Search for the cell housing the specified text and yield its (X, Y) center coordinate. 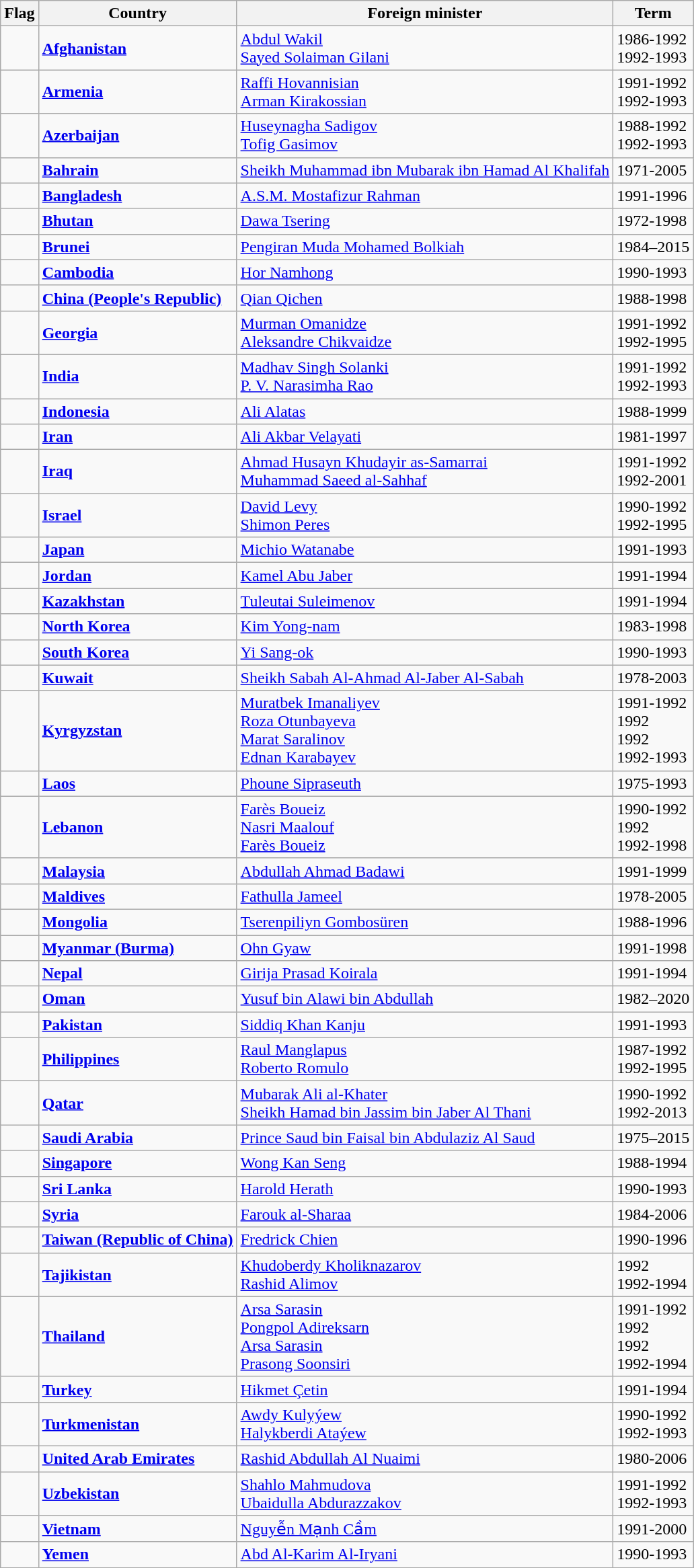
Singapore (137, 1163)
1990-199219921992-1998 (654, 827)
Armenia (137, 91)
1984–2015 (654, 247)
1975-1993 (654, 783)
China (People's Republic) (137, 298)
Rashid Abdullah Al Nuaimi (425, 1458)
Nguyễn Mạnh Cầm (425, 1529)
Israel (137, 515)
Fredrick Chien (425, 1240)
Ali Akbar Velayati (425, 437)
Term (654, 13)
Madhav Singh SolankiP. V. Narasimha Rao (425, 377)
19921992-1994 (654, 1275)
Fathulla Jameel (425, 896)
South Korea (137, 652)
Yemen (137, 1555)
Iran (137, 437)
Hikmet Çetin (425, 1389)
1988-1999 (654, 411)
Dawa Tsering (425, 221)
Sheikh Muhammad ibn Mubarak ibn Hamad Al Khalifah (425, 170)
Vietnam (137, 1529)
Cambodia (137, 272)
Turkmenistan (137, 1424)
David LevyShimon Peres (425, 515)
Kazakhstan (137, 601)
Nepal (137, 974)
Pakistan (137, 1025)
Malaysia (137, 871)
Brunei (137, 247)
Raffi HovannisianArman Kirakossian (425, 91)
1991-1992199219921992-1993 (654, 730)
Yi Sang-ok (425, 652)
United Arab Emirates (137, 1458)
1975–2015 (654, 1138)
Kuwait (137, 678)
Huseynagha SadigovTofig Gasimov (425, 136)
Kamel Abu Jaber (425, 576)
Uzbekistan (137, 1493)
Afghanistan (137, 48)
Foreign minister (425, 13)
1986-19921992-1993 (654, 48)
Bahrain (137, 170)
1987-19921992-1995 (654, 1060)
1978-2003 (654, 678)
Jordan (137, 576)
1988-1994 (654, 1163)
Qatar (137, 1103)
Syria (137, 1214)
Awdy KulyýewHalykberdi Ataýew (425, 1424)
1972-1998 (654, 221)
Harold Herath (425, 1189)
Abd Al-Karim Al-Iryani (425, 1555)
Kyrgyzstan (137, 730)
Girija Prasad Koirala (425, 974)
Taiwan (Republic of China) (137, 1240)
Tserenpiliyn Gombosüren (425, 922)
1991-2000 (654, 1529)
Murman OmanidzeAleksandre Chikvaidze (425, 332)
1991-19921992-2001 (654, 472)
Mongolia (137, 922)
Sheikh Sabah Al-Ahmad Al-Jaber Al-Sabah (425, 678)
Michio Watanabe (425, 550)
Phoune Sipraseuth (425, 783)
Philippines (137, 1060)
Sri Lanka (137, 1189)
Arsa SarasinPongpol AdireksarnArsa SarasinPrasong Soonsiri (425, 1337)
1990-19921992-2013 (654, 1103)
Mubarak Ali al-KhaterSheikh Hamad bin Jassim bin Jaber Al Thani (425, 1103)
1990-19921992-1993 (654, 1424)
India (137, 377)
Country (137, 13)
Bhutan (137, 221)
Tuleutai Suleimenov (425, 601)
Pengiran Muda Mohamed Bolkiah (425, 247)
1980-2006 (654, 1458)
Turkey (137, 1389)
1991-1999 (654, 871)
Abdul WakilSayed Solaiman Gilani (425, 48)
1991-19921992-1995 (654, 332)
1988-1998 (654, 298)
Flag (20, 13)
1982–2020 (654, 999)
Laos (137, 783)
Tajikistan (137, 1275)
1983-1998 (654, 627)
Oman (137, 999)
Indonesia (137, 411)
Iraq (137, 472)
North Korea (137, 627)
A.S.M. Mostafizur Rahman (425, 196)
Farouk al-Sharaa (425, 1214)
Ohn Gyaw (425, 947)
1990-1996 (654, 1240)
Thailand (137, 1337)
Prince Saud bin Faisal bin Abdulaziz Al Saud (425, 1138)
1990-19921992-1995 (654, 515)
Farès BoueizNasri MaaloufFarès Boueiz (425, 827)
1988-1996 (654, 922)
Maldives (137, 896)
1978-2005 (654, 896)
Lebanon (137, 827)
Azerbaijan (137, 136)
Yusuf bin Alawi bin Abdullah (425, 999)
Kim Yong-nam (425, 627)
Shahlo MahmudovaUbaidulla Abdurazzakov (425, 1493)
Abdullah Ahmad Badawi (425, 871)
1991-1992199219921992-1994 (654, 1337)
Muratbek ImanaliyevRoza OtunbayevaMarat SaralinovEdnan Karabayev (425, 730)
Myanmar (Burma) (137, 947)
Siddiq Khan Kanju (425, 1025)
1991-1996 (654, 196)
1991-1998 (654, 947)
Raul ManglapusRoberto Romulo (425, 1060)
Qian Qichen (425, 298)
1988-19921992-1993 (654, 136)
Japan (137, 550)
1981-1997 (654, 437)
Hor Namhong (425, 272)
1971-2005 (654, 170)
Bangladesh (137, 196)
Saudi Arabia (137, 1138)
Ali Alatas (425, 411)
Ahmad Husayn Khudayir as-SamarraiMuhammad Saeed al-Sahhaf (425, 472)
1984-2006 (654, 1214)
Georgia (137, 332)
Wong Kan Seng (425, 1163)
Khudoberdy KholiknazarovRashid Alimov (425, 1275)
